Detect which cell encompasses the target text, then output its [x, y] center coordinate. 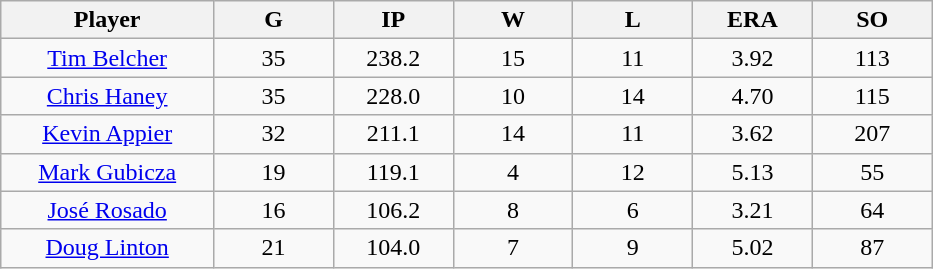
207 [872, 134]
3.92 [753, 58]
Doug Linton [108, 248]
19 [274, 172]
Kevin Appier [108, 134]
7 [513, 248]
Tim Belcher [108, 58]
16 [274, 210]
113 [872, 58]
3.62 [753, 134]
10 [513, 96]
4 [513, 172]
55 [872, 172]
21 [274, 248]
238.2 [393, 58]
12 [633, 172]
3.21 [753, 210]
211.1 [393, 134]
15 [513, 58]
Player [108, 20]
115 [872, 96]
W [513, 20]
87 [872, 248]
64 [872, 210]
Mark Gubicza [108, 172]
L [633, 20]
9 [633, 248]
José Rosado [108, 210]
104.0 [393, 248]
8 [513, 210]
SO [872, 20]
ERA [753, 20]
32 [274, 134]
IP [393, 20]
5.02 [753, 248]
228.0 [393, 96]
4.70 [753, 96]
Chris Haney [108, 96]
119.1 [393, 172]
G [274, 20]
106.2 [393, 210]
6 [633, 210]
5.13 [753, 172]
